Search for the cell housing the specified text and yield its [X, Y] center coordinate. 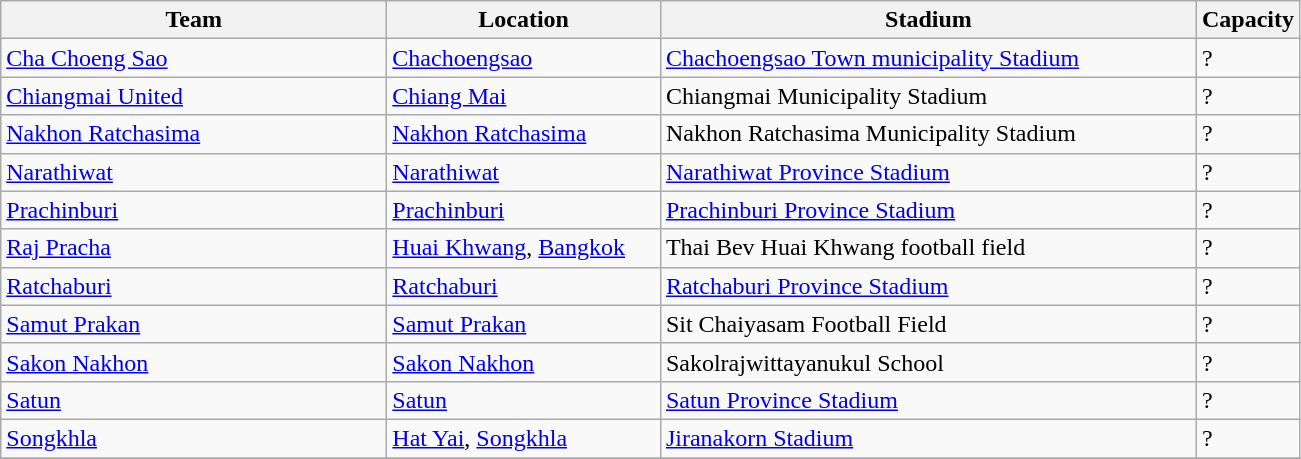
Stadium [928, 20]
Songkhla [194, 438]
Chiangmai United [194, 96]
Huai Khwang, Bangkok [524, 248]
Narathiwat Province Stadium [928, 172]
Sit Chaiyasam Football Field [928, 324]
Capacity [1248, 20]
Sakolrajwittayanukul School [928, 362]
Cha Choeng Sao [194, 58]
Chiang Mai [524, 96]
Chachoengsao Town municipality Stadium [928, 58]
Team [194, 20]
Raj Pracha [194, 248]
Hat Yai, Songkhla [524, 438]
Satun Province Stadium [928, 400]
Jiranakorn Stadium [928, 438]
Prachinburi Province Stadium [928, 210]
Location [524, 20]
Thai Bev Huai Khwang football field [928, 248]
Chiangmai Municipality Stadium [928, 96]
Chachoengsao [524, 58]
Ratchaburi Province Stadium [928, 286]
Nakhon Ratchasima Municipality Stadium [928, 134]
